Determine the [x, y] coordinate at the center of the cell enclosing the given text.  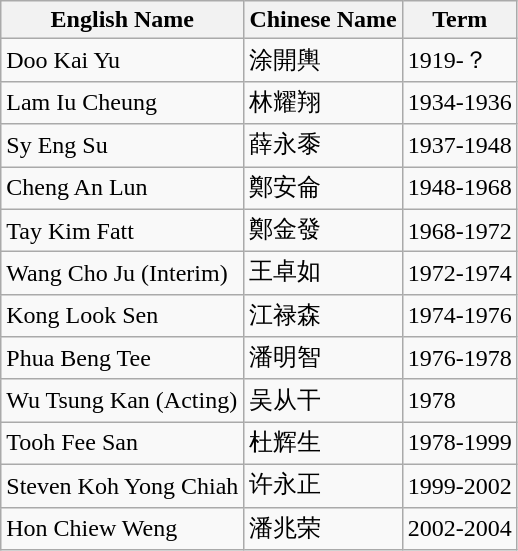
Cheng An Lun [122, 188]
杜辉生 [323, 444]
2002-2004 [460, 528]
1974-1976 [460, 316]
Sy Eng Su [122, 146]
Steven Koh Yong Chiah [122, 486]
Term [460, 20]
吴从干 [323, 400]
1937-1948 [460, 146]
1978 [460, 400]
1948-1968 [460, 188]
Tay Kim Fatt [122, 230]
Wang Cho Ju (Interim) [122, 274]
English Name [122, 20]
Wu Tsung Kan (Acting) [122, 400]
Hon Chiew Weng [122, 528]
1968-1972 [460, 230]
Phua Beng Tee [122, 358]
江禄森 [323, 316]
潘兆荣 [323, 528]
涂開輿 [323, 60]
1978-1999 [460, 444]
潘明智 [323, 358]
1919-？ [460, 60]
Lam Iu Cheung [122, 102]
许永正 [323, 486]
鄭金發 [323, 230]
鄭安侖 [323, 188]
王卓如 [323, 274]
Kong Look Sen [122, 316]
Chinese Name [323, 20]
1999-2002 [460, 486]
1934-1936 [460, 102]
薛永黍 [323, 146]
1976-1978 [460, 358]
林耀翔 [323, 102]
Doo Kai Yu [122, 60]
Tooh Fee San [122, 444]
1972-1974 [460, 274]
